Detect which cell encompasses the target text, then output its (x, y) center coordinate. 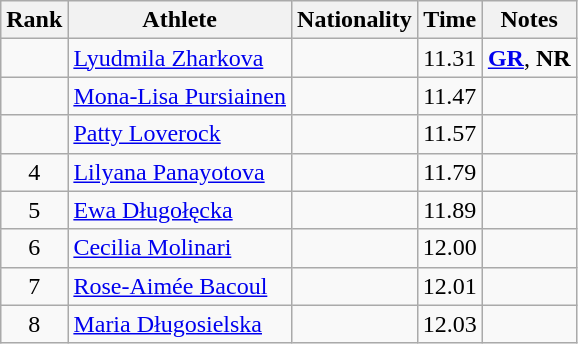
12.00 (450, 248)
7 (34, 286)
Maria Długosielska (180, 324)
Notes (529, 20)
Lyudmila Zharkova (180, 58)
11.47 (450, 96)
11.79 (450, 172)
11.57 (450, 134)
6 (34, 248)
Rank (34, 20)
Rose-Aimée Bacoul (180, 286)
12.03 (450, 324)
Ewa Długołęcka (180, 210)
GR, NR (529, 58)
4 (34, 172)
Patty Loverock (180, 134)
11.89 (450, 210)
12.01 (450, 286)
5 (34, 210)
Cecilia Molinari (180, 248)
8 (34, 324)
Time (450, 20)
Lilyana Panayotova (180, 172)
11.31 (450, 58)
Athlete (180, 20)
Mona-Lisa Pursiainen (180, 96)
Nationality (355, 20)
